Pinpoint the cell where the given text exists, returning its (x, y) midpoint coordinate. 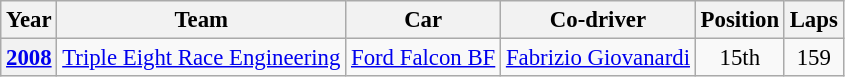
Ford Falcon BF (424, 58)
Year (29, 20)
2008 (29, 58)
Triple Eight Race Engineering (202, 58)
Car (424, 20)
Laps (814, 20)
Fabrizio Giovanardi (598, 58)
Co-driver (598, 20)
159 (814, 58)
Position (740, 20)
Team (202, 20)
15th (740, 58)
